Locate the cell with the specified text and output its [X, Y] center coordinate. 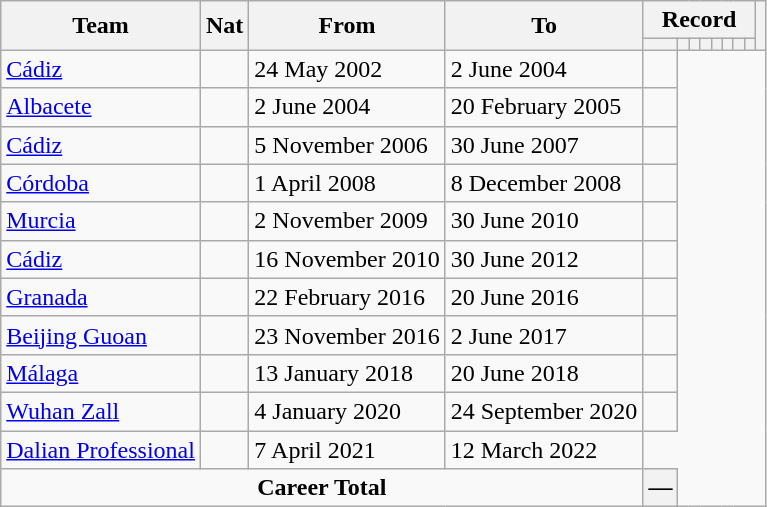
1 April 2008 [347, 183]
7 April 2021 [347, 449]
Albacete [101, 107]
To [544, 26]
30 June 2012 [544, 259]
30 June 2007 [544, 145]
Murcia [101, 221]
4 January 2020 [347, 411]
From [347, 26]
Record [699, 20]
Córdoba [101, 183]
24 May 2002 [347, 69]
30 June 2010 [544, 221]
12 March 2022 [544, 449]
16 November 2010 [347, 259]
22 February 2016 [347, 297]
2 June 2017 [544, 335]
Málaga [101, 373]
Granada [101, 297]
13 January 2018 [347, 373]
5 November 2006 [347, 145]
— [660, 488]
Dalian Professional [101, 449]
20 February 2005 [544, 107]
20 June 2016 [544, 297]
24 September 2020 [544, 411]
20 June 2018 [544, 373]
Team [101, 26]
Beijing Guoan [101, 335]
2 November 2009 [347, 221]
Wuhan Zall [101, 411]
Career Total [322, 488]
8 December 2008 [544, 183]
Nat [224, 26]
23 November 2016 [347, 335]
